Detect which cell encompasses the target text, then output its [X, Y] center coordinate. 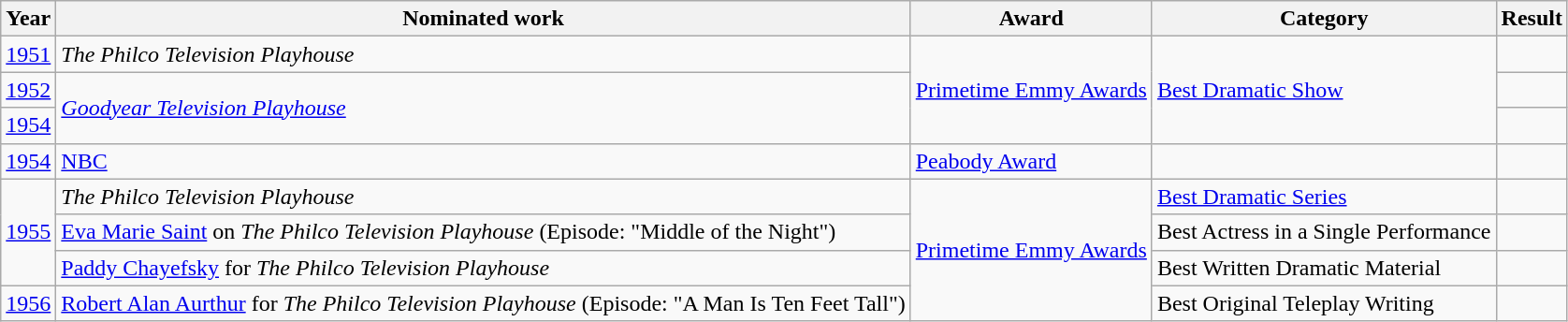
Robert Alan Aurthur for The Philco Television Playhouse (Episode: "A Man Is Ten Feet Tall") [483, 303]
Result [1532, 19]
Award [1031, 19]
Best Written Dramatic Material [1324, 268]
Best Actress in a Single Performance [1324, 232]
NBC [483, 161]
1951 [28, 54]
Best Dramatic Series [1324, 197]
1955 [28, 232]
Nominated work [483, 19]
Best Original Teleplay Writing [1324, 303]
Category [1324, 19]
Goodyear Television Playhouse [483, 108]
Eva Marie Saint on The Philco Television Playhouse (Episode: "Middle of the Night") [483, 232]
1952 [28, 90]
Best Dramatic Show [1324, 90]
Year [28, 19]
Paddy Chayefsky for The Philco Television Playhouse [483, 268]
1956 [28, 303]
Peabody Award [1031, 161]
